Output the [x, y] coordinate of the center of the cell containing the given text.  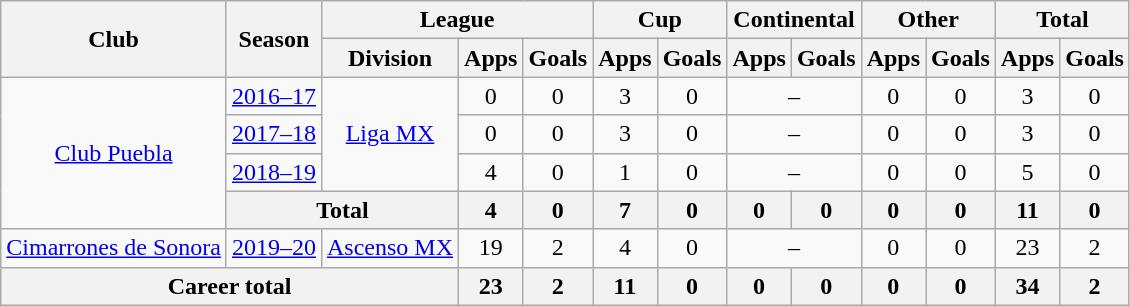
Career total [230, 286]
Cimarrones de Sonora [114, 248]
19 [491, 248]
2016–17 [274, 96]
Division [390, 58]
2019–20 [274, 248]
5 [1027, 172]
Other [928, 20]
Season [274, 39]
League [456, 20]
Ascenso MX [390, 248]
2018–19 [274, 172]
34 [1027, 286]
7 [625, 210]
Club Puebla [114, 153]
1 [625, 172]
Cup [660, 20]
Continental [794, 20]
Liga MX [390, 134]
2017–18 [274, 134]
Club [114, 39]
